Capture the cell that displays the provided text and extract its (X, Y) central coordinate. 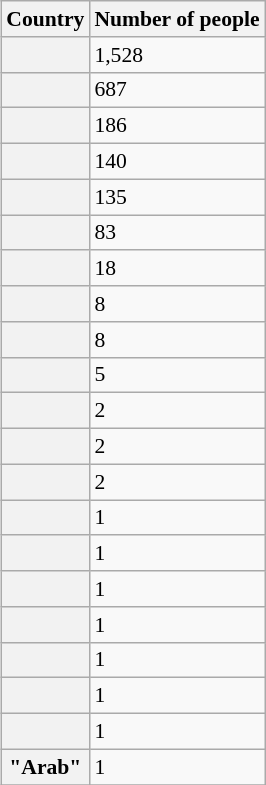
186 (176, 126)
Country (45, 19)
135 (176, 197)
687 (176, 90)
"Arab" (45, 767)
83 (176, 232)
140 (176, 161)
1,528 (176, 54)
5 (176, 375)
18 (176, 268)
Number of people (176, 19)
